For the text-containing cell, return its midpoint in [x, y] coordinate format. 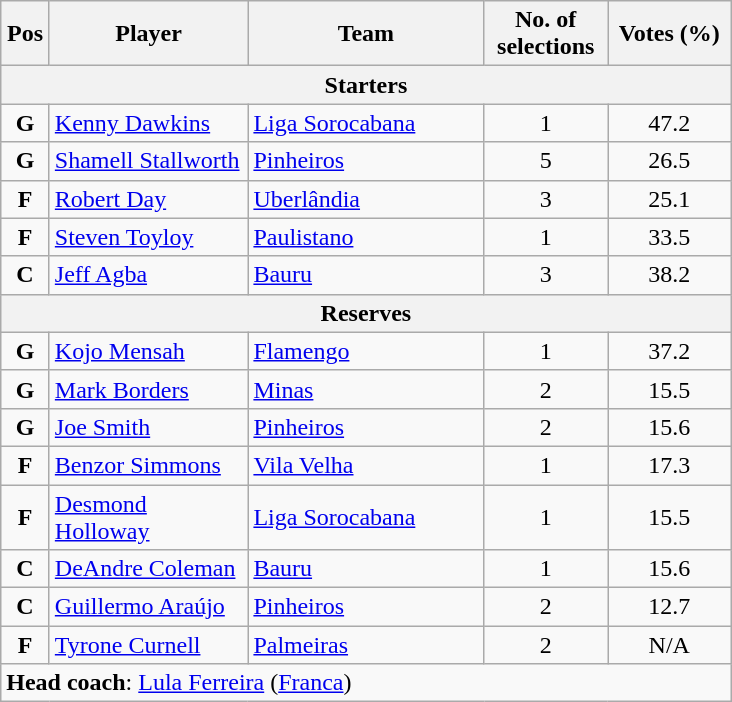
Minas [366, 389]
33.5 [670, 237]
Mark Borders [148, 389]
12.7 [670, 607]
Votes (%) [670, 34]
Head coach: Lula Ferreira (Franca) [366, 683]
Vila Velha [366, 465]
Paulistano [366, 237]
N/A [670, 645]
17.3 [670, 465]
38.2 [670, 275]
Palmeiras [366, 645]
Jeff Agba [148, 275]
Tyrone Curnell [148, 645]
37.2 [670, 351]
Guillermo Araújo [148, 607]
Flamengo [366, 351]
47.2 [670, 123]
Reserves [366, 313]
Kojo Mensah [148, 351]
Robert Day [148, 199]
No. of selections [546, 34]
Team [366, 34]
Pos [26, 34]
Desmond Holloway [148, 516]
Shamell Stallworth [148, 161]
Joe Smith [148, 427]
25.1 [670, 199]
DeAndre Coleman [148, 569]
Uberlândia [366, 199]
Starters [366, 85]
Steven Toyloy [148, 237]
5 [546, 161]
Player [148, 34]
26.5 [670, 161]
Kenny Dawkins [148, 123]
Benzor Simmons [148, 465]
